From the cell containing the given text, extract its center point as [X, Y] coordinate. 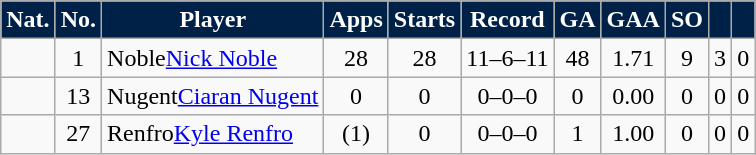
NugentCiaran Nugent [213, 96]
11–6–11 [508, 58]
RenfroKyle Renfro [213, 134]
(1) [356, 134]
1.00 [633, 134]
3 [720, 58]
27 [78, 134]
Record [508, 20]
Apps [356, 20]
GAA [633, 20]
No. [78, 20]
48 [578, 58]
GA [578, 20]
1.71 [633, 58]
NobleNick Noble [213, 58]
Player [213, 20]
13 [78, 96]
9 [686, 58]
SO [686, 20]
0.00 [633, 96]
Starts [424, 20]
Nat. [28, 20]
